Extract the [x, y] coordinate from the center of the cell holding the provided text.  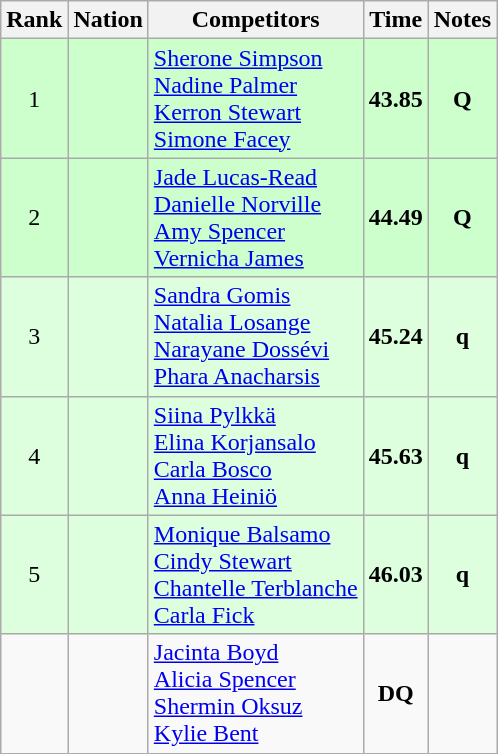
43.85 [396, 98]
DQ [396, 694]
5 [34, 574]
Rank [34, 20]
Nation [108, 20]
46.03 [396, 574]
2 [34, 218]
45.24 [396, 336]
Sandra GomisNatalia LosangeNarayane DosséviPhara Anacharsis [256, 336]
Sherone SimpsonNadine PalmerKerron StewartSimone Facey [256, 98]
Competitors [256, 20]
1 [34, 98]
Jacinta BoydAlicia SpencerShermin OksuzKylie Bent [256, 694]
4 [34, 456]
Siina PylkkäElina KorjansaloCarla BoscoAnna Heiniö [256, 456]
3 [34, 336]
44.49 [396, 218]
Time [396, 20]
45.63 [396, 456]
Jade Lucas-ReadDanielle NorvilleAmy SpencerVernicha James [256, 218]
Monique BalsamoCindy StewartChantelle TerblancheCarla Fick [256, 574]
Notes [462, 20]
